Pinpoint the cell where the given text exists, returning its (x, y) midpoint coordinate. 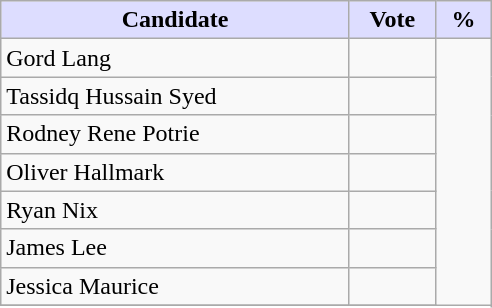
Gord Lang (176, 58)
Candidate (176, 20)
% (463, 20)
Vote (392, 20)
Jessica Maurice (176, 286)
Tassidq Hussain Syed (176, 96)
Rodney Rene Potrie (176, 134)
Ryan Nix (176, 210)
James Lee (176, 248)
Oliver Hallmark (176, 172)
